For the text-containing cell, return its midpoint in (X, Y) coordinate format. 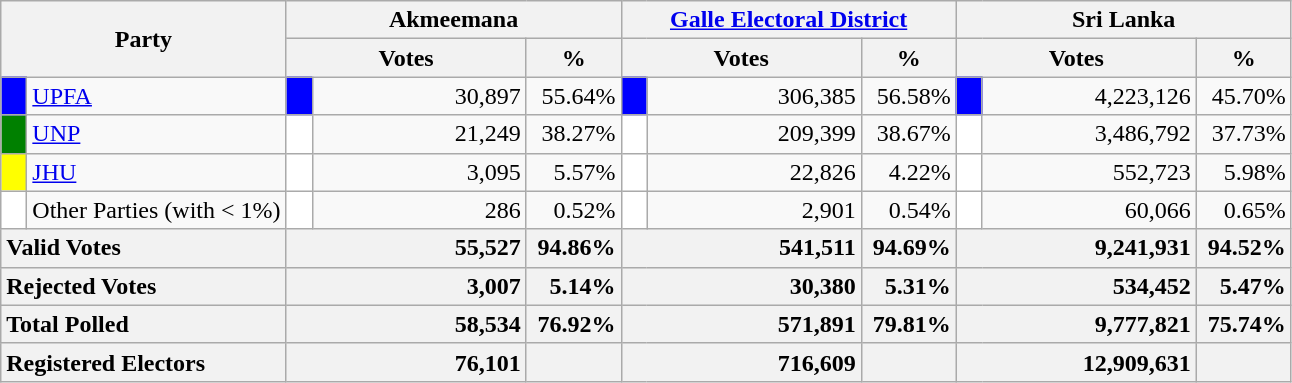
541,511 (741, 248)
76.92% (574, 324)
5.57% (574, 172)
55.64% (574, 96)
94.52% (1244, 248)
9,241,931 (1076, 248)
3,486,792 (1089, 134)
0.65% (1244, 210)
55,527 (406, 248)
22,826 (754, 172)
2,901 (754, 210)
5.31% (908, 286)
30,380 (741, 286)
Party (144, 39)
Total Polled (144, 324)
94.69% (908, 248)
UNP (156, 134)
552,723 (1089, 172)
5.47% (1244, 286)
37.73% (1244, 134)
75.74% (1244, 324)
5.14% (574, 286)
534,452 (1076, 286)
286 (419, 210)
Akmeemana (454, 20)
3,007 (406, 286)
0.52% (574, 210)
Galle Electoral District (788, 20)
30,897 (419, 96)
21,249 (419, 134)
Rejected Votes (144, 286)
76,101 (406, 362)
12,909,631 (1076, 362)
38.27% (574, 134)
Registered Electors (144, 362)
9,777,821 (1076, 324)
3,095 (419, 172)
306,385 (754, 96)
4.22% (908, 172)
0.54% (908, 210)
58,534 (406, 324)
56.58% (908, 96)
716,609 (741, 362)
Valid Votes (144, 248)
38.67% (908, 134)
60,066 (1089, 210)
94.86% (574, 248)
JHU (156, 172)
Sri Lanka (1124, 20)
UPFA (156, 96)
5.98% (1244, 172)
571,891 (741, 324)
45.70% (1244, 96)
209,399 (754, 134)
Other Parties (with < 1%) (156, 210)
79.81% (908, 324)
4,223,126 (1089, 96)
